For the text-containing cell, return its midpoint in (x, y) coordinate format. 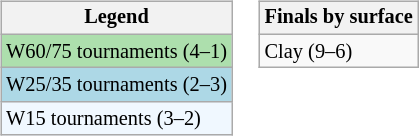
Finals by surface (339, 18)
W25/35 tournaments (2–3) (116, 85)
Legend (116, 18)
Clay (9–6) (339, 51)
W60/75 tournaments (4–1) (116, 51)
W15 tournaments (3–2) (116, 119)
